Find where the given text appears and provide that cell's center as (x, y) coordinate. 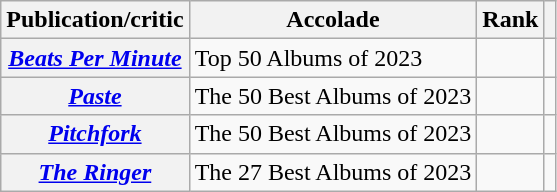
Paste (95, 96)
Publication/critic (95, 20)
Accolade (333, 20)
Rank (510, 20)
The Ringer (95, 172)
Pitchfork (95, 134)
Top 50 Albums of 2023 (333, 58)
Beats Per Minute (95, 58)
The 27 Best Albums of 2023 (333, 172)
